Search for the cell housing the specified text and yield its (X, Y) center coordinate. 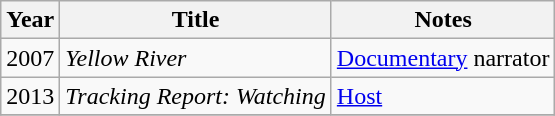
Yellow River (196, 58)
Host (443, 96)
Documentary narrator (443, 58)
Notes (443, 20)
Title (196, 20)
Tracking Report: Watching (196, 96)
2013 (30, 96)
Year (30, 20)
2007 (30, 58)
